Output the (X, Y) coordinate of the center of the cell containing the given text.  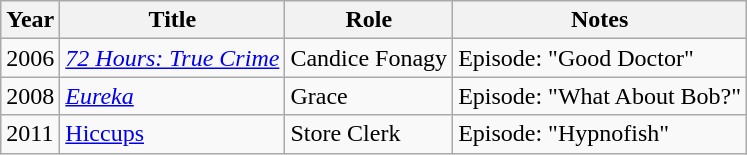
Episode: "Hypnofish" (600, 134)
Year (30, 20)
Episode: "What About Bob?" (600, 96)
2006 (30, 58)
2008 (30, 96)
72 Hours: True Crime (172, 58)
Store Clerk (369, 134)
Candice Fonagy (369, 58)
Notes (600, 20)
Role (369, 20)
Grace (369, 96)
Episode: "Good Doctor" (600, 58)
2011 (30, 134)
Title (172, 20)
Hiccups (172, 134)
Eureka (172, 96)
